Detect which cell encompasses the target text, then output its [X, Y] center coordinate. 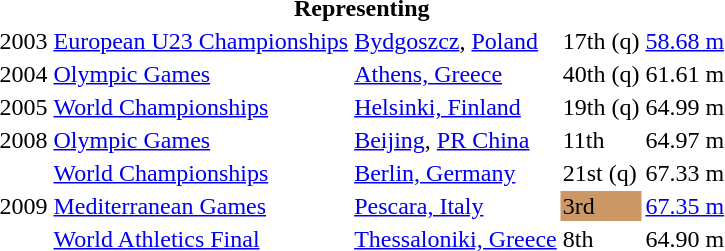
17th (q) [601, 41]
3rd [601, 206]
21st (q) [601, 173]
Helsinki, Finland [456, 107]
Mediterranean Games [201, 206]
Pescara, Italy [456, 206]
19th (q) [601, 107]
European U23 Championships [201, 41]
11th [601, 140]
40th (q) [601, 74]
Beijing, PR China [456, 140]
Athens, Greece [456, 74]
Bydgoszcz, Poland [456, 41]
Berlin, Germany [456, 173]
